Return the [X, Y] coordinate for the center point of the cell that contains the specified text.  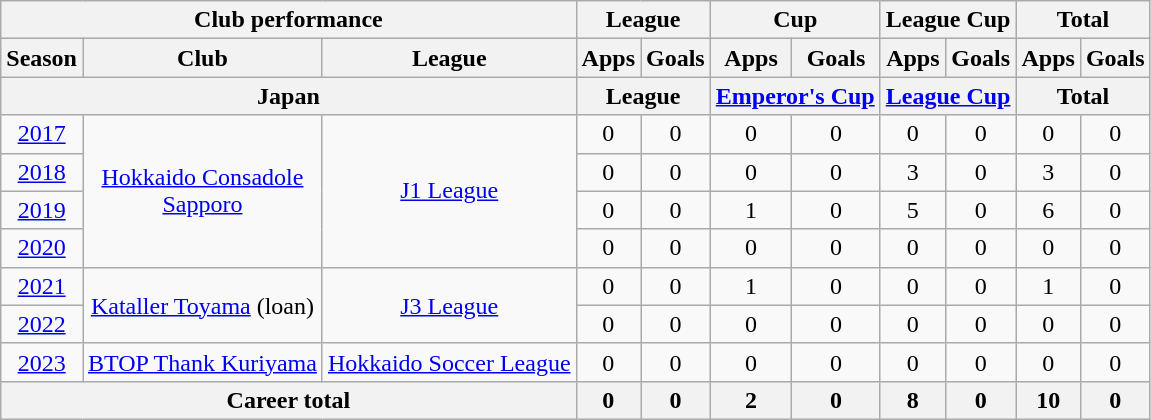
Japan [288, 96]
2 [751, 400]
5 [912, 210]
Club [202, 58]
Club performance [288, 20]
2023 [42, 362]
J1 League [449, 191]
8 [912, 400]
6 [1048, 210]
Emperor's Cup [795, 96]
Kataller Toyama (loan) [202, 305]
2019 [42, 210]
BTOP Thank Kuriyama [202, 362]
Cup [795, 20]
2018 [42, 172]
Hokkaido ConsadoleSapporo [202, 191]
10 [1048, 400]
J3 League [449, 305]
2017 [42, 134]
Career total [288, 400]
2022 [42, 324]
2020 [42, 248]
2021 [42, 286]
Hokkaido Soccer League [449, 362]
Season [42, 58]
